Output the (X, Y) coordinate of the center of the cell containing the given text.  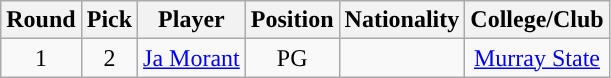
Pick (109, 20)
Player (192, 20)
PG (292, 58)
Nationality (402, 20)
1 (41, 58)
2 (109, 58)
Ja Morant (192, 58)
Round (41, 20)
College/Club (537, 20)
Position (292, 20)
Murray State (537, 58)
